Return [x, y] of the center of cell containing provided text 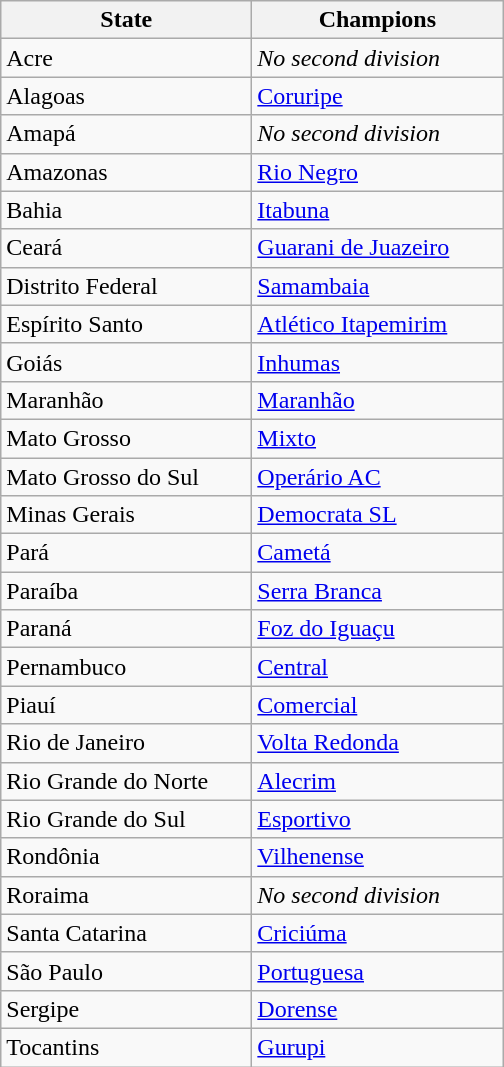
Pará [126, 553]
Piauí [126, 705]
Vilhenense [378, 857]
Mato Grosso do Sul [126, 477]
Amazonas [126, 172]
Foz do Iguaçu [378, 629]
Acre [126, 58]
Serra Branca [378, 591]
Paraíba [126, 591]
Goiás [126, 362]
Champions [378, 20]
Amapá [126, 134]
Dorense [378, 1009]
Espírito Santo [126, 324]
Inhumas [378, 362]
Esportivo [378, 819]
Rio de Janeiro [126, 743]
Roraima [126, 895]
Tocantins [126, 1047]
Minas Gerais [126, 515]
Pernambuco [126, 667]
Rio Grande do Sul [126, 819]
São Paulo [126, 971]
Samambaia [378, 286]
Alecrim [378, 781]
Operário AC [378, 477]
Bahia [126, 210]
Mato Grosso [126, 438]
Sergipe [126, 1009]
Comercial [378, 705]
Rio Grande do Norte [126, 781]
Rio Negro [378, 172]
Santa Catarina [126, 933]
Portuguesa [378, 971]
Rondônia [126, 857]
Alagoas [126, 96]
Democrata SL [378, 515]
Central [378, 667]
Ceará [126, 248]
Coruripe [378, 96]
Atlético Itapemirim [378, 324]
Itabuna [378, 210]
State [126, 20]
Gurupi [378, 1047]
Guarani de Juazeiro [378, 248]
Distrito Federal [126, 286]
Paraná [126, 629]
Cametá [378, 553]
Mixto [378, 438]
Volta Redonda [378, 743]
Criciúma [378, 933]
